For the text-containing cell, return its midpoint in (x, y) coordinate format. 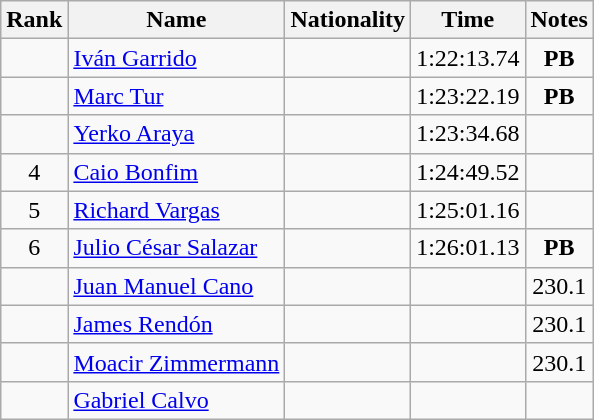
Nationality (348, 20)
Juan Manuel Cano (176, 286)
1:24:49.52 (468, 172)
Moacir Zimmermann (176, 362)
1:26:01.13 (468, 248)
5 (34, 210)
4 (34, 172)
Iván Garrido (176, 58)
6 (34, 248)
Gabriel Calvo (176, 400)
Name (176, 20)
Rank (34, 20)
Julio César Salazar (176, 248)
Marc Tur (176, 96)
1:25:01.16 (468, 210)
Time (468, 20)
Yerko Araya (176, 134)
1:23:22.19 (468, 96)
Caio Bonfim (176, 172)
Notes (559, 20)
1:23:34.68 (468, 134)
Richard Vargas (176, 210)
1:22:13.74 (468, 58)
James Rendón (176, 324)
